Search for the cell housing the specified text and yield its (x, y) center coordinate. 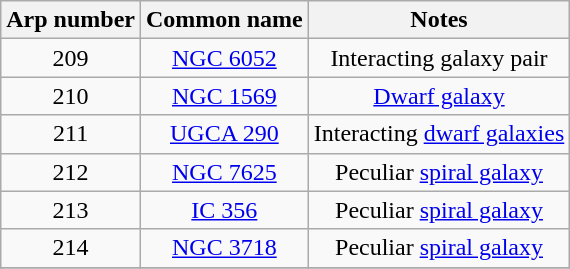
IC 356 (224, 210)
NGC 6052 (224, 58)
Dwarf galaxy (439, 96)
210 (71, 96)
Interacting galaxy pair (439, 58)
Arp number (71, 20)
Interacting dwarf galaxies (439, 134)
213 (71, 210)
209 (71, 58)
211 (71, 134)
NGC 1569 (224, 96)
UGCA 290 (224, 134)
214 (71, 248)
NGC 7625 (224, 172)
Common name (224, 20)
Notes (439, 20)
212 (71, 172)
NGC 3718 (224, 248)
